Locate the cell with the specified text and output its (x, y) center coordinate. 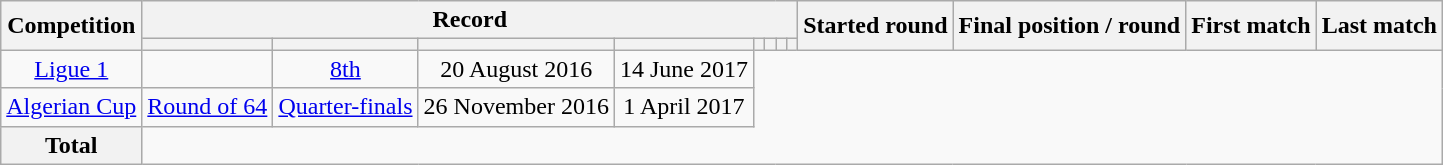
First match (1251, 26)
26 November 2016 (516, 107)
Last match (1379, 26)
Record (470, 20)
14 June 2017 (684, 69)
Total (72, 145)
Final position / round (1070, 26)
Round of 64 (208, 107)
8th (346, 69)
1 April 2017 (684, 107)
Algerian Cup (72, 107)
Competition (72, 26)
Quarter-finals (346, 107)
20 August 2016 (516, 69)
Ligue 1 (72, 69)
Started round (876, 26)
